Provide the (X, Y) coordinate of the cell's center where the given text is located.  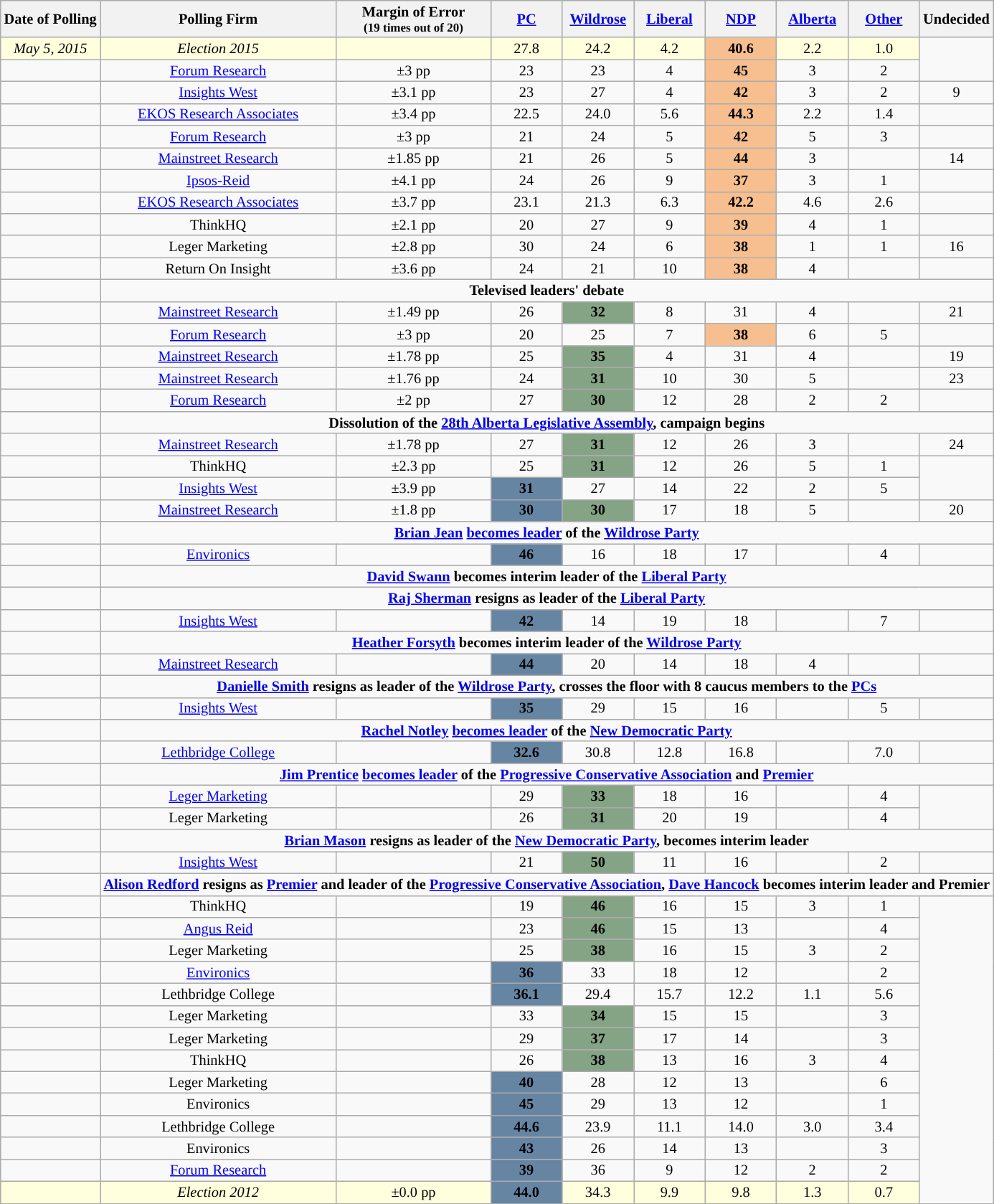
32.6 (526, 752)
22 (741, 488)
±0.0 pp (414, 1193)
±3.6 pp (414, 268)
43 (526, 1148)
±2.8 pp (414, 247)
36.1 (526, 994)
32 (598, 313)
7.0 (884, 752)
±1.49 pp (414, 313)
11 (670, 862)
Ipsos-Reid (218, 181)
David Swann becomes interim leader of the Liberal Party (546, 577)
12.2 (741, 994)
50 (598, 862)
±2.1 pp (414, 224)
4.2 (670, 49)
40.6 (741, 49)
Alison Redford resigns as Premier and leader of the Progressive Conservative Association, Dave Hancock becomes interim leader and Premier (546, 884)
Election 2015 (218, 49)
±3.7 pp (414, 202)
24.2 (598, 49)
Margin of Error(19 times out of 20) (414, 19)
Alberta (813, 19)
Jim Prentice becomes leader of the Progressive Conservative Association and Premier (546, 775)
44.0 (526, 1193)
16.8 (741, 752)
21.3 (598, 202)
Brian Jean becomes leader of the Wildrose Party (546, 532)
±3.9 pp (414, 488)
Angus Reid (218, 928)
44.6 (526, 1127)
Undecided (957, 19)
±3.1 pp (414, 92)
Brian Mason resigns as leader of the New Democratic Party, becomes interim leader (546, 841)
0.7 (884, 1193)
PC (526, 19)
1.0 (884, 49)
23.9 (598, 1127)
22.5 (526, 115)
May 5, 2015 (50, 49)
Televised leaders' debate (546, 290)
1.1 (813, 994)
Date of Polling (50, 19)
Other (884, 19)
±1.76 pp (414, 379)
Liberal (670, 19)
2.6 (884, 202)
Wildrose (598, 19)
±2.3 pp (414, 466)
29.4 (598, 994)
Danielle Smith resigns as leader of the Wildrose Party, crosses the floor with 8 caucus members to the PCs (546, 686)
8 (670, 313)
44.3 (741, 115)
±1.85 pp (414, 158)
42.2 (741, 202)
1.3 (813, 1193)
34.3 (598, 1193)
Election 2012 (218, 1193)
14.0 (741, 1127)
11.1 (670, 1127)
24.0 (598, 115)
15.7 (670, 994)
9.9 (670, 1193)
Rachel Notley becomes leader of the New Democratic Party (546, 730)
±2 pp (414, 400)
±4.1 pp (414, 181)
9.8 (741, 1193)
Raj Sherman resigns as leader of the Liberal Party (546, 598)
3.0 (813, 1127)
Heather Forsyth becomes interim leader of the Wildrose Party (546, 643)
27.8 (526, 49)
12.8 (670, 752)
±3.4 pp (414, 115)
23.1 (526, 202)
±1.8 pp (414, 511)
Polling Firm (218, 19)
40 (526, 1082)
3.4 (884, 1127)
NDP (741, 19)
30.8 (598, 752)
34 (598, 1016)
4.6 (813, 202)
1.4 (884, 115)
Return On Insight (218, 268)
6.3 (670, 202)
Dissolution of the 28th Alberta Legislative Assembly, campaign begins (546, 422)
